Extract the (x, y) coordinate from the center of the cell holding the provided text.  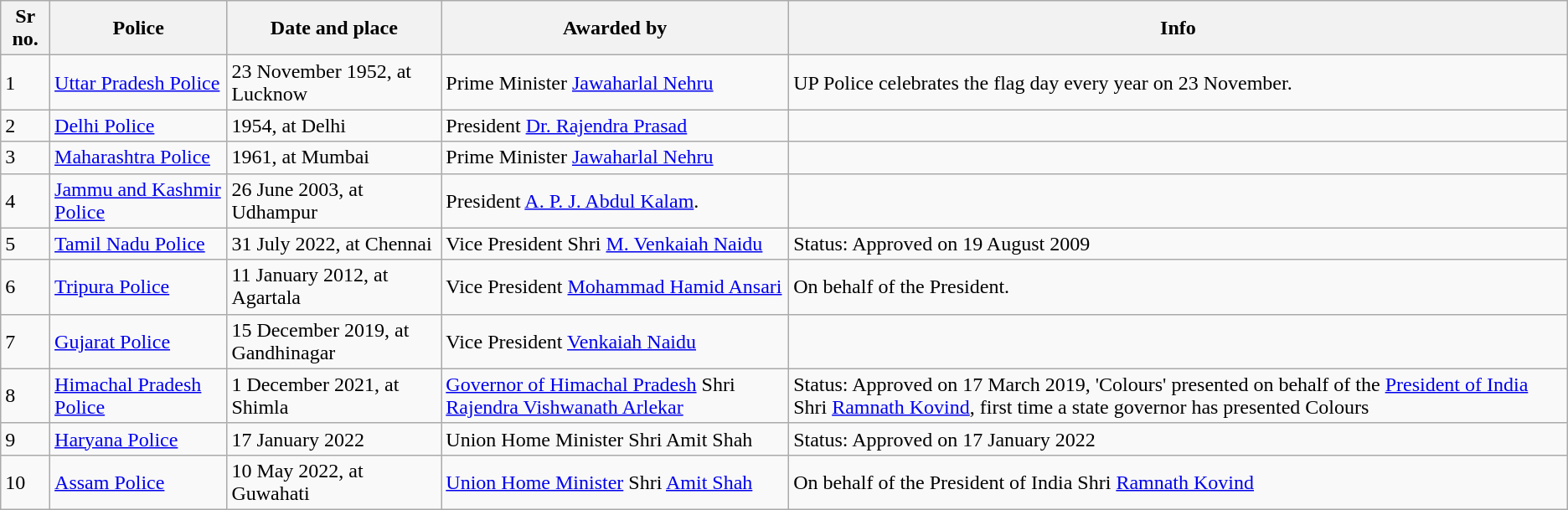
10 May 2022, at Guwahati (334, 482)
2 (25, 126)
President A. P. J. Abdul Kalam. (615, 201)
10 (25, 482)
Awarded by (615, 28)
Tripura Police (139, 286)
4 (25, 201)
Police (139, 28)
Assam Police (139, 482)
Sr no. (25, 28)
Vice President Shri M. Venkaiah Naidu (615, 244)
5 (25, 244)
President Dr. Rajendra Prasad (615, 126)
Delhi Police (139, 126)
1954, at Delhi (334, 126)
Vice President Mohammad Hamid Ansari (615, 286)
1961, at Mumbai (334, 157)
Jammu and Kashmir Police (139, 201)
17 January 2022 (334, 439)
7 (25, 342)
Maharashtra Police (139, 157)
Governor of Himachal Pradesh Shri Rajendra Vishwanath Arlekar (615, 395)
9 (25, 439)
6 (25, 286)
UP Police celebrates the flag day every year on 23 November. (1179, 82)
1 (25, 82)
Status: Approved on 19 August 2009 (1179, 244)
8 (25, 395)
31 July 2022, at Chennai (334, 244)
Haryana Police (139, 439)
26 June 2003, at Udhampur (334, 201)
1 December 2021, at Shimla (334, 395)
On behalf of the President. (1179, 286)
3 (25, 157)
Himachal Pradesh Police (139, 395)
Status: Approved on 17 January 2022 (1179, 439)
11 January 2012, at Agartala (334, 286)
Uttar Pradesh Police (139, 82)
Info (1179, 28)
15 December 2019, at Gandhinagar (334, 342)
Gujarat Police (139, 342)
On behalf of the President of India Shri Ramnath Kovind (1179, 482)
Vice President Venkaiah Naidu (615, 342)
Date and place (334, 28)
Tamil Nadu Police (139, 244)
23 November 1952, at Lucknow (334, 82)
